Determine the (x, y) coordinate at the center of the cell enclosing the given text.  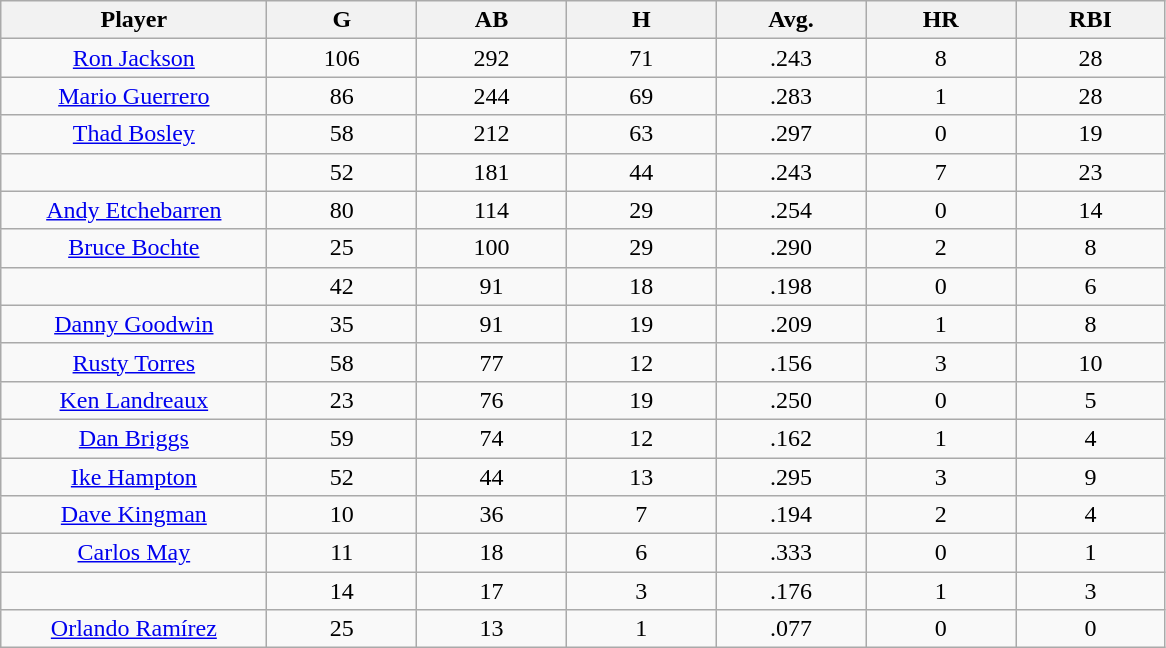
.156 (791, 362)
9 (1091, 477)
RBI (1091, 20)
Danny Goodwin (134, 324)
G (342, 20)
Dan Briggs (134, 438)
76 (492, 400)
Mario Guerrero (134, 96)
Andy Etchebarren (134, 210)
Ike Hampton (134, 477)
Ron Jackson (134, 58)
.194 (791, 515)
292 (492, 58)
74 (492, 438)
11 (342, 553)
36 (492, 515)
63 (641, 134)
Ken Landreaux (134, 400)
106 (342, 58)
Player (134, 20)
AB (492, 20)
Orlando Ramírez (134, 629)
17 (492, 591)
114 (492, 210)
35 (342, 324)
.333 (791, 553)
80 (342, 210)
HR (941, 20)
H (641, 20)
212 (492, 134)
71 (641, 58)
100 (492, 248)
Thad Bosley (134, 134)
.162 (791, 438)
.077 (791, 629)
.290 (791, 248)
Bruce Bochte (134, 248)
181 (492, 172)
Rusty Torres (134, 362)
59 (342, 438)
Dave Kingman (134, 515)
.250 (791, 400)
.198 (791, 286)
5 (1091, 400)
.209 (791, 324)
86 (342, 96)
.297 (791, 134)
.254 (791, 210)
Avg. (791, 20)
77 (492, 362)
.283 (791, 96)
69 (641, 96)
.295 (791, 477)
244 (492, 96)
42 (342, 286)
.176 (791, 591)
Carlos May (134, 553)
